Scan for the cell matching the given text and deliver its [X, Y] coordinate at center. 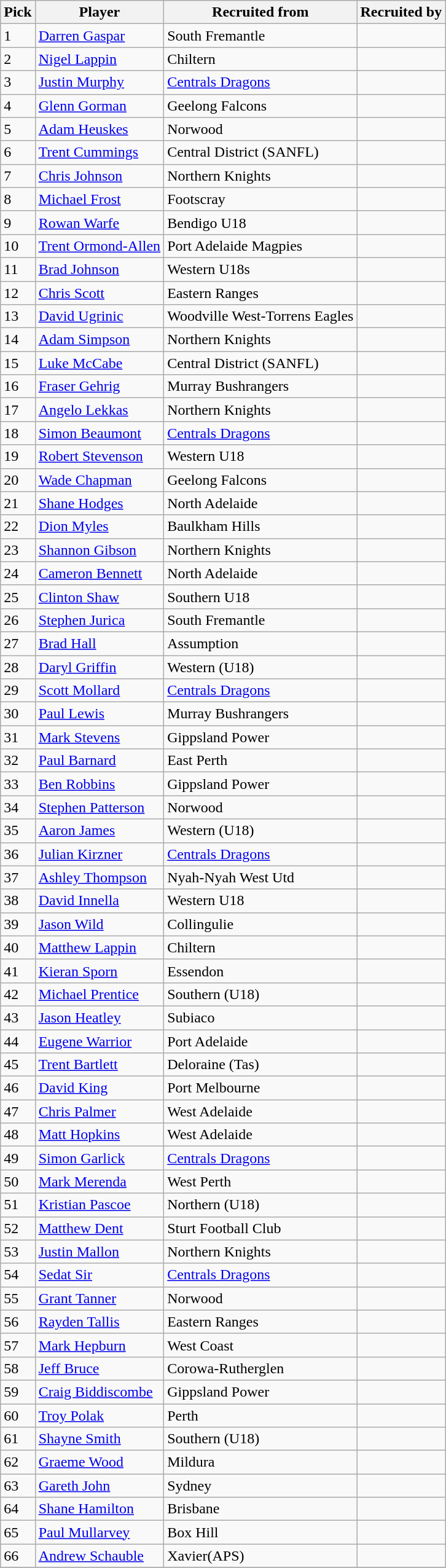
East Perth [260, 761]
Justin Mallon [100, 1252]
54 [18, 1275]
53 [18, 1252]
Daryl Griffin [100, 667]
Chris Scott [100, 293]
62 [18, 1462]
Grant Tanner [100, 1298]
35 [18, 831]
Sydney [260, 1486]
Troy Polak [100, 1415]
Woodville West-Torrens Eagles [260, 316]
Shannon Gibson [100, 550]
Michael Prentice [100, 994]
Collingulie [260, 924]
Recruited from [260, 12]
Pick [18, 12]
29 [18, 691]
Baulkham Hills [260, 527]
Assumption [260, 643]
Rayden Tallis [100, 1322]
8 [18, 199]
Brad Hall [100, 643]
Mark Hepburn [100, 1345]
Jason Wild [100, 924]
Xavier(APS) [260, 1556]
Northern (U18) [260, 1205]
58 [18, 1368]
49 [18, 1158]
11 [18, 269]
44 [18, 1041]
50 [18, 1182]
David King [100, 1088]
2 [18, 59]
46 [18, 1088]
40 [18, 947]
20 [18, 480]
Robert Stevenson [100, 457]
Wade Chapman [100, 480]
10 [18, 246]
43 [18, 1017]
Gareth John [100, 1486]
Southern U18 [260, 597]
Mark Stevens [100, 737]
Simon Beaumont [100, 433]
West Coast [260, 1345]
Glenn Gorman [100, 106]
Matthew Lappin [100, 947]
26 [18, 620]
23 [18, 550]
59 [18, 1392]
31 [18, 737]
6 [18, 152]
32 [18, 761]
64 [18, 1509]
33 [18, 784]
West Perth [260, 1182]
19 [18, 457]
5 [18, 129]
Shane Hamilton [100, 1509]
48 [18, 1135]
Craig Biddiscombe [100, 1392]
Jeff Bruce [100, 1368]
12 [18, 293]
Subiaco [260, 1017]
56 [18, 1322]
39 [18, 924]
Kristian Pascoe [100, 1205]
57 [18, 1345]
Trent Bartlett [100, 1065]
Box Hill [260, 1532]
Chris Johnson [100, 176]
Adam Heuskes [100, 129]
Port Adelaide [260, 1041]
Port Melbourne [260, 1088]
61 [18, 1439]
Scott Mollard [100, 691]
37 [18, 877]
Darren Gaspar [100, 36]
47 [18, 1111]
Adam Simpson [100, 340]
63 [18, 1486]
41 [18, 971]
Justin Murphy [100, 82]
Fraser Gehrig [100, 386]
Aaron James [100, 831]
Shane Hodges [100, 503]
Brisbane [260, 1509]
Kieran Sporn [100, 971]
Player [100, 12]
Paul Lewis [100, 714]
Mildura [260, 1462]
Essendon [260, 971]
9 [18, 222]
Trent Cummings [100, 152]
36 [18, 854]
Simon Garlick [100, 1158]
45 [18, 1065]
Deloraine (Tas) [260, 1065]
4 [18, 106]
Luke McCabe [100, 363]
18 [18, 433]
42 [18, 994]
38 [18, 901]
Paul Barnard [100, 761]
13 [18, 316]
Dion Myles [100, 527]
Cameron Bennett [100, 573]
Corowa-Rutherglen [260, 1368]
16 [18, 386]
Chris Palmer [100, 1111]
Perth [260, 1415]
1 [18, 36]
Bendigo U18 [260, 222]
60 [18, 1415]
52 [18, 1228]
Port Adelaide Magpies [260, 246]
55 [18, 1298]
Western U18s [260, 269]
7 [18, 176]
David Ugrinic [100, 316]
17 [18, 410]
Rowan Warfe [100, 222]
Jason Heatley [100, 1017]
David Innella [100, 901]
30 [18, 714]
Angelo Lekkas [100, 410]
Trent Ormond-Allen [100, 246]
22 [18, 527]
Mark Merenda [100, 1182]
Graeme Wood [100, 1462]
34 [18, 807]
Julian Kirzner [100, 854]
14 [18, 340]
51 [18, 1205]
Nigel Lappin [100, 59]
Footscray [260, 199]
65 [18, 1532]
Clinton Shaw [100, 597]
Ben Robbins [100, 784]
28 [18, 667]
27 [18, 643]
Stephen Patterson [100, 807]
Recruited by [401, 12]
Ashley Thompson [100, 877]
21 [18, 503]
66 [18, 1556]
Shayne Smith [100, 1439]
Brad Johnson [100, 269]
Matthew Dent [100, 1228]
Michael Frost [100, 199]
15 [18, 363]
Matt Hopkins [100, 1135]
Sedat Sir [100, 1275]
25 [18, 597]
24 [18, 573]
Andrew Schauble [100, 1556]
Stephen Jurica [100, 620]
Eugene Warrior [100, 1041]
Sturt Football Club [260, 1228]
3 [18, 82]
Paul Mullarvey [100, 1532]
Nyah-Nyah West Utd [260, 877]
